For the text-containing cell, return its midpoint in [X, Y] coordinate format. 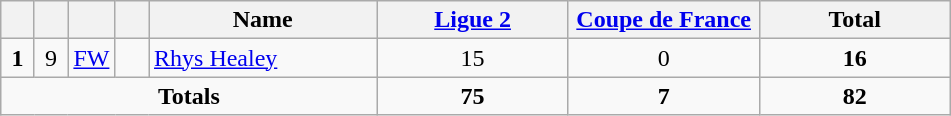
16 [854, 58]
15 [472, 58]
Rhys Healey [262, 58]
82 [854, 96]
1 [18, 58]
7 [664, 96]
75 [472, 96]
Total [854, 20]
9 [51, 58]
Ligue 2 [472, 20]
FW [92, 58]
0 [664, 58]
Coupe de France [664, 20]
Name [262, 20]
Totals [189, 96]
